Return the (x, y) coordinate for the center point of the cell that contains the specified text.  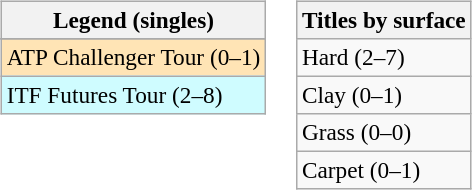
Legend (singles) (133, 20)
Titles by surface (384, 20)
Grass (0–0) (384, 133)
ITF Futures Tour (2–8) (133, 95)
Carpet (0–1) (384, 171)
Clay (0–1) (384, 95)
Hard (2–7) (384, 57)
ATP Challenger Tour (0–1) (133, 57)
